Extract the (x, y) coordinate from the center of the cell holding the provided text.  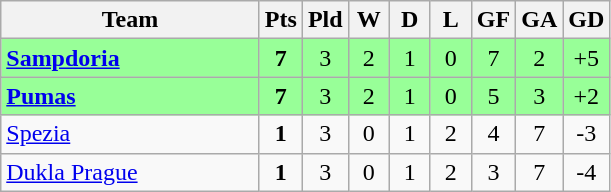
D (410, 20)
Pld (325, 20)
-4 (586, 172)
Dukla Prague (130, 172)
GA (540, 20)
+5 (586, 58)
Pumas (130, 96)
GF (493, 20)
-3 (586, 134)
GD (586, 20)
L (450, 20)
5 (493, 96)
Team (130, 20)
W (368, 20)
4 (493, 134)
Pts (280, 20)
Spezia (130, 134)
+2 (586, 96)
Sampdoria (130, 58)
